Determine the [x, y] coordinate at the center of the cell enclosing the given text.  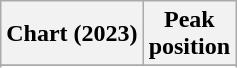
Peakposition [189, 34]
Chart (2023) [72, 34]
